Identify which cell holds the provided text, then report its (x, y) central coordinate. 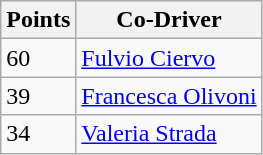
39 (38, 96)
Francesca Olivoni (169, 96)
Points (38, 20)
60 (38, 58)
Valeria Strada (169, 134)
Co-Driver (169, 20)
Fulvio Ciervo (169, 58)
34 (38, 134)
